Return the (x, y) coordinate for the center point of the cell that contains the specified text.  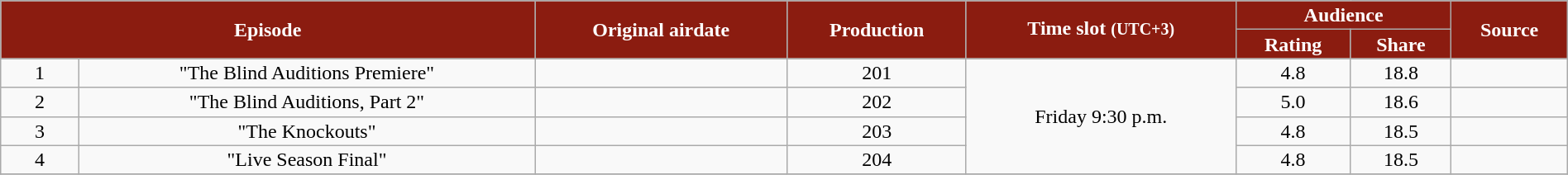
203 (877, 130)
Episode (268, 30)
Production (877, 30)
Rating (1293, 45)
3 (40, 130)
Time slot (UTC+3) (1101, 30)
2 (40, 102)
4 (40, 160)
Original airdate (661, 30)
Source (1509, 30)
"The Blind Auditions, Part 2" (306, 102)
18.6 (1401, 102)
"Live Season Final" (306, 160)
Audience (1343, 15)
18.8 (1401, 73)
1 (40, 73)
Share (1401, 45)
204 (877, 160)
202 (877, 102)
"The Knockouts" (306, 130)
5.0 (1293, 102)
"The Blind Auditions Premiere" (306, 73)
Friday 9:30 p.m. (1101, 116)
201 (877, 73)
